For the text-containing cell, return its midpoint in [x, y] coordinate format. 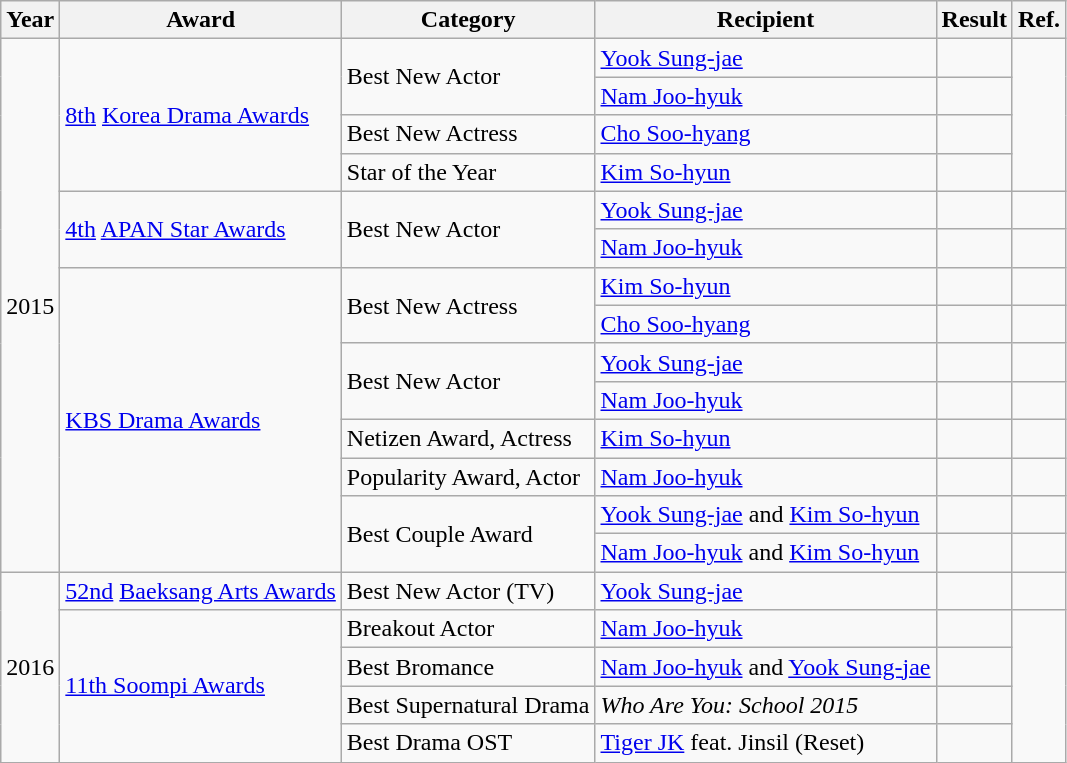
Breakout Actor [468, 629]
Star of the Year [468, 172]
Award [201, 20]
Result [974, 20]
2015 [30, 306]
Best Supernatural Drama [468, 705]
Best New Actor (TV) [468, 591]
8th Korea Drama Awards [201, 115]
Best Bromance [468, 667]
Recipient [766, 20]
Nam Joo-hyuk and Kim So-hyun [766, 553]
Tiger JK feat. Jinsil (Reset) [766, 743]
2016 [30, 667]
Ref. [1038, 20]
Popularity Award, Actor [468, 477]
52nd Baeksang Arts Awards [201, 591]
Category [468, 20]
Best Drama OST [468, 743]
Netizen Award, Actress [468, 438]
11th Soompi Awards [201, 686]
Best Couple Award [468, 534]
4th APAN Star Awards [201, 229]
KBS Drama Awards [201, 419]
Yook Sung-jae and Kim So-hyun [766, 515]
Nam Joo-hyuk and Yook Sung-jae [766, 667]
Who Are You: School 2015 [766, 705]
Year [30, 20]
